Scan for the cell matching the given text and deliver its [x, y] coordinate at center. 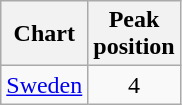
4 [134, 85]
Peakposition [134, 34]
Sweden [44, 85]
Chart [44, 34]
